Extract the [X, Y] coordinate from the center of the cell holding the provided text.  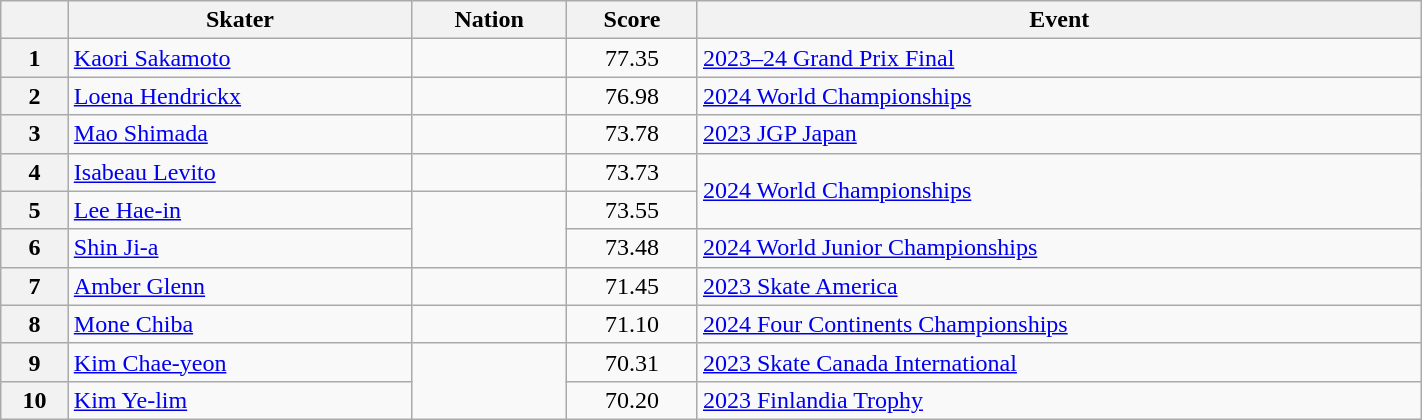
5 [35, 210]
Kim Chae-yeon [240, 362]
2023 Skate America [1059, 286]
Mone Chiba [240, 324]
2023–24 Grand Prix Final [1059, 58]
71.10 [632, 324]
Amber Glenn [240, 286]
2024 Four Continents Championships [1059, 324]
73.55 [632, 210]
10 [35, 400]
Kim Ye-lim [240, 400]
76.98 [632, 96]
2023 Finlandia Trophy [1059, 400]
9 [35, 362]
Score [632, 20]
2 [35, 96]
Isabeau Levito [240, 172]
Event [1059, 20]
Loena Hendrickx [240, 96]
4 [35, 172]
Kaori Sakamoto [240, 58]
7 [35, 286]
Lee Hae-in [240, 210]
70.31 [632, 362]
73.48 [632, 248]
8 [35, 324]
77.35 [632, 58]
73.78 [632, 134]
71.45 [632, 286]
1 [35, 58]
2023 JGP Japan [1059, 134]
2023 Skate Canada International [1059, 362]
Skater [240, 20]
2024 World Junior Championships [1059, 248]
3 [35, 134]
Shin Ji-a [240, 248]
Mao Shimada [240, 134]
70.20 [632, 400]
Nation [490, 20]
73.73 [632, 172]
6 [35, 248]
